Return the [x, y] coordinate for the center point of the cell that contains the specified text.  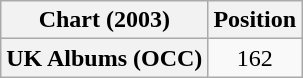
162 [255, 58]
Position [255, 20]
UK Albums (OCC) [104, 58]
Chart (2003) [104, 20]
